Determine the (X, Y) coordinate at the center of the cell enclosing the given text.  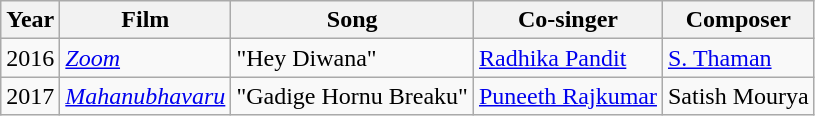
Mahanubhavaru (146, 96)
Puneeth Rajkumar (568, 96)
Co-singer (568, 20)
2017 (30, 96)
"Gadige Hornu Breaku" (352, 96)
Film (146, 20)
Composer (738, 20)
S. Thaman (738, 58)
Satish Mourya (738, 96)
Radhika Pandit (568, 58)
Year (30, 20)
"Hey Diwana" (352, 58)
2016 (30, 58)
Song (352, 20)
Zoom (146, 58)
